Locate the cell with the specified text and output its [X, Y] center coordinate. 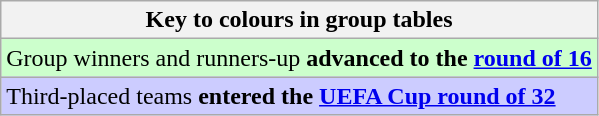
Group winners and runners-up advanced to the round of 16 [300, 58]
Third-placed teams entered the UEFA Cup round of 32 [300, 96]
Key to colours in group tables [300, 20]
